Determine the (x, y) coordinate at the center of the cell enclosing the given text.  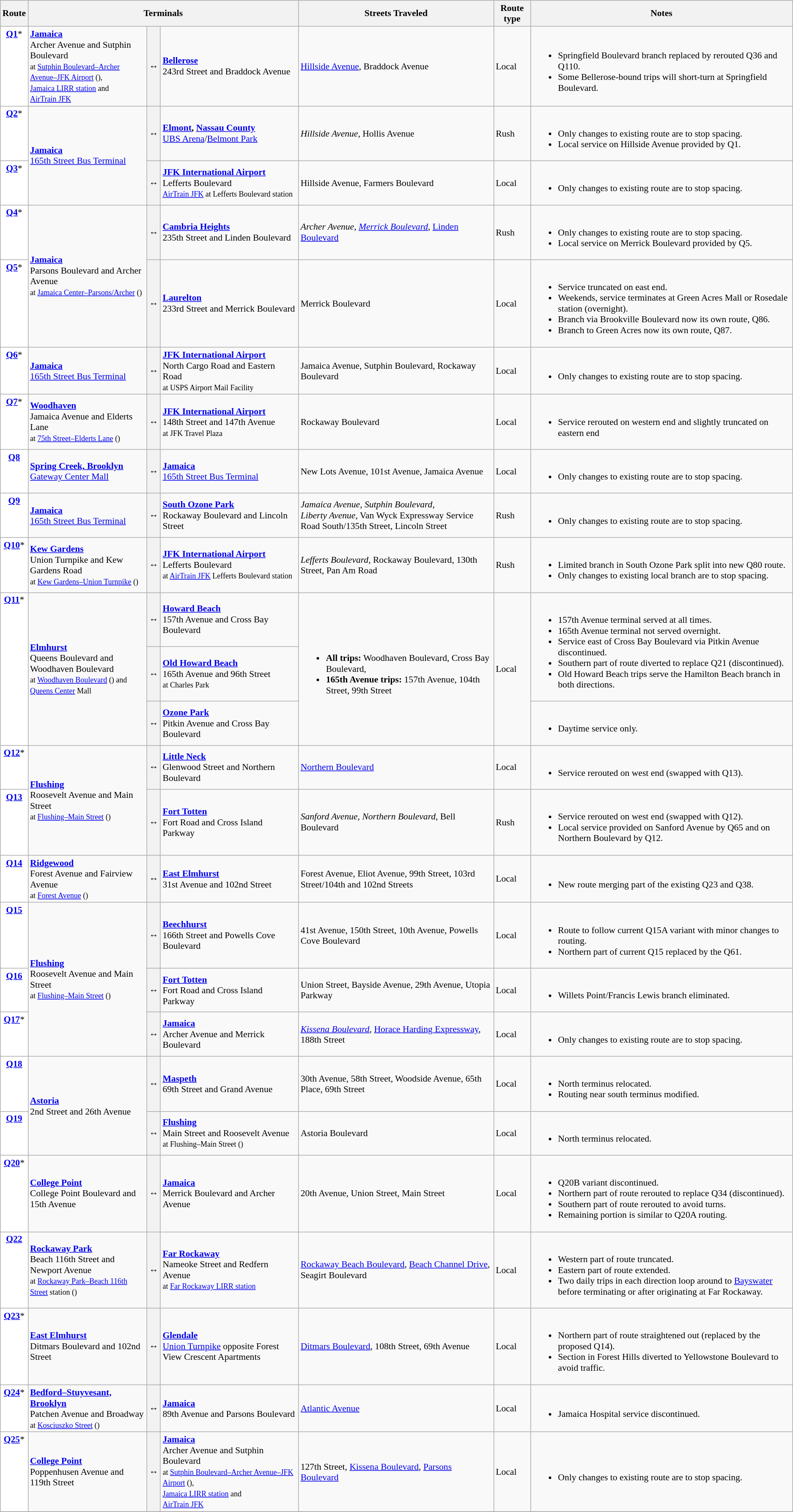
Sanford Avenue, Northern Boulevard, Bell Boulevard (396, 822)
GlendaleUnion Turnpike opposite Forest View Crescent Apartments (229, 1346)
Lefferts Boulevard, Rockaway Boulevard, 130th Street, Pan Am Road (396, 565)
Northern part of route straightened out (replaced by the proposed Q14).Section in Forest Hills diverted to Yellowstone Boulevard to avoid traffic. (661, 1346)
Q14 (14, 879)
Q7* (14, 422)
Cambria Heights235th Street and Linden Boulevard (229, 233)
20th Avenue, Union Street, Main Street (396, 1194)
Jamaica Archer Avenue and Merrick Boulevard (229, 1034)
Service rerouted on west end (swapped with Q13). (661, 767)
Q1* (14, 66)
JamaicaArcher Avenue and Sutphin Boulevard at Sutphin Boulevard–Archer Avenue–JFK Airport (),Jamaica LIRR station and AirTrain JFK (88, 66)
Howard Beach157th Avenue and Cross Bay Boulevard (229, 620)
Hillside Avenue, Braddock Avenue (396, 66)
Q13 (14, 822)
New route merging part of the existing Q23 and Q38. (661, 879)
JFK International Airport 148th Street and 147th Avenueat JFK Travel Plaza (229, 422)
JamaicaArcher Avenue and Sutphin Boulevard at Sutphin Boulevard–Archer Avenue–JFK Airport (), Jamaica LIRR station and AirTrain JFK (229, 1472)
Hillside Avenue, Hollis Avenue (396, 134)
Q23* (14, 1346)
Q4* (14, 233)
East ElmhurstDitmars Boulevard and 102nd Street (88, 1346)
Q8 (14, 471)
Terminals (163, 14)
Route to follow current Q15A variant with minor changes to routing.Northern part of current Q15 replaced by the Q61. (661, 935)
Jamaica89th Avenue and Parsons Boulevard (229, 1408)
Jamaica Merrick Boulevard and Archer Avenue (229, 1194)
Far RockawayNameoke Street and Redfern Avenue at Far Rockaway LIRR station (229, 1270)
Jamaica Hospital service discontinued. (661, 1408)
RidgewoodForest Avenue and Fairview Avenueat Forest Avenue () (88, 879)
Rockaway Beach Boulevard, Beach Channel Drive, Seagirt Boulevard (396, 1270)
Forest Avenue, Eliot Avenue, 99th Street, 103rd Street/104th and 102nd Streets (396, 879)
Q12* (14, 767)
Service rerouted on western end and slightly truncated on eastern end (661, 422)
Little NeckGlenwood Street and Northern Boulevard (229, 767)
JFK International Airport North Cargo Road and Eastern Roadat USPS Airport Mail Facility (229, 371)
College PointPoppenhusen Avenue and 119th Street (88, 1472)
South Ozone Park Rockaway Boulevard and Lincoln Street (229, 515)
127th Street, Kissena Boulevard, Parsons Boulevard (396, 1472)
Q6* (14, 371)
College PointCollege Point Boulevard and 15th Avenue (88, 1194)
Q9 (14, 515)
Q18 (14, 1084)
Q24* (14, 1408)
North terminus relocated. (661, 1133)
Maspeth69th Street and Grand Avenue (229, 1084)
Q3* (14, 183)
Kew GardensUnion Turnpike and Kew Gardens Roadat Kew Gardens–Union Turnpike () (88, 565)
Q15 (14, 935)
Q16 (14, 990)
30th Avenue, 58th Street, Woodside Avenue, 65th Place, 69th Street (396, 1084)
Spring Creek, BrooklynGateway Center Mall (88, 471)
East Elmhurst31st Avenue and 102nd Street (229, 879)
Q2* (14, 134)
Old Howard Beach165th Avenue and 96th Streetat Charles Park (229, 674)
JFK International AirportLefferts Boulevardat AirTrain JFK Lefferts Boulevard station (229, 565)
Q5* (14, 304)
Union Street, Bayside Avenue, 29th Avenue, Utopia Parkway (396, 990)
Q11* (14, 669)
Q20* (14, 1194)
Route (14, 14)
Notes (661, 14)
WoodhavenJamaica Avenue and Elderts Laneat 75th Street–Elderts Lane () (88, 422)
Route type (512, 14)
Elmont, Nassau CountyUBS Arena/Belmont Park (229, 134)
JFK International AirportLefferts BoulevardAirTrain JFK at Lefferts Boulevard station (229, 183)
Beechhurst166th Street and Powells Cove Boulevard (229, 935)
Q17* (14, 1034)
Q19 (14, 1133)
41st Avenue, 150th Street, 10th Avenue, Powells Cove Boulevard (396, 935)
Rockaway Boulevard (396, 422)
Limited branch in South Ozone Park split into new Q80 route.Only changes to existing local branch are to stop spacing. (661, 565)
Northern Boulevard (396, 767)
Rockaway ParkBeach 116th Street and Newport Avenueat Rockaway Park–Beach 116th Street station () (88, 1270)
Laurelton233rd Street and Merrick Boulevard (229, 304)
Atlantic Avenue (396, 1408)
Astoria2nd Street and 26th Avenue (88, 1106)
Streets Traveled (396, 14)
Q10* (14, 565)
Kissena Boulevard, Horace Harding Expressway, 188th Street (396, 1034)
Flushing Main Street and Roosevelt Avenueat Flushing–Main Street () (229, 1133)
Only changes to existing route are to stop spacing.Local service on Hillside Avenue provided by Q1. (661, 134)
Merrick Boulevard (396, 304)
Jamaica Avenue, Sutphin Boulevard, Rockaway Boulevard (396, 371)
Ditmars Boulevard, 108th Street, 69th Avenue (396, 1346)
ElmhurstQueens Boulevard and Woodhaven Boulevardat Woodhaven Boulevard () and Queens Center Mall (88, 669)
Jamaica Avenue, Sutphin Boulevard,Liberty Avenue, Van Wyck Expressway Service Road South/135th Street, Lincoln Street (396, 515)
Willets Point/Francis Lewis branch eliminated. (661, 990)
Hillside Avenue, Farmers Boulevard (396, 183)
New Lots Avenue, 101st Avenue, Jamaica Avenue (396, 471)
Daytime service only. (661, 723)
JamaicaParsons Boulevard and Archer Avenueat Jamaica Center–Parsons/Archer () (88, 276)
Service rerouted on west end (swapped with Q12).Local service provided on Sanford Avenue by Q65 and on Northern Boulevard by Q12. (661, 822)
Only changes to existing route are to stop spacing.Local service on Merrick Boulevard provided by Q5. (661, 233)
Springfield Boulevard branch replaced by rerouted Q36 and Q110.Some Bellerose-bound trips will short-turn at Springfield Boulevard. (661, 66)
Bedford–Stuyvesant, BrooklynPatchen Avenue and Broadway at Kosciuszko Street () (88, 1408)
North terminus relocated.Routing near south terminus modified. (661, 1084)
Q22 (14, 1270)
Astoria Boulevard (396, 1133)
Archer Avenue, Merrick Boulevard, Linden Boulevard (396, 233)
Bellerose243rd Street and Braddock Avenue (229, 66)
All trips: Woodhaven Boulevard, Cross Bay Boulevard,165th Avenue trips: 157th Avenue, 104th Street, 99th Street (396, 669)
Ozone ParkPitkin Avenue and Cross Bay Boulevard (229, 723)
Q25* (14, 1472)
